Locate the cell with the specified text and output its [X, Y] center coordinate. 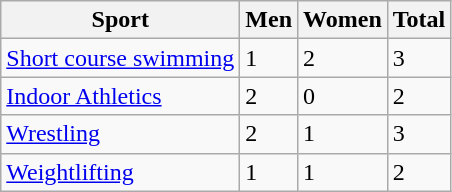
Indoor Athletics [120, 96]
Sport [120, 20]
Men [269, 20]
Weightlifting [120, 172]
Short course swimming [120, 58]
0 [343, 96]
Women [343, 20]
Wrestling [120, 134]
Total [419, 20]
